Capture the cell that displays the provided text and extract its [x, y] central coordinate. 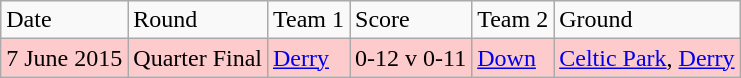
Down [513, 58]
Team 1 [308, 20]
7 June 2015 [64, 58]
Ground [647, 20]
Derry [308, 58]
0-12 v 0-11 [411, 58]
Date [64, 20]
Quarter Final [198, 58]
Celtic Park, Derry [647, 58]
Round [198, 20]
Team 2 [513, 20]
Score [411, 20]
